For the text-containing cell, return its midpoint in [x, y] coordinate format. 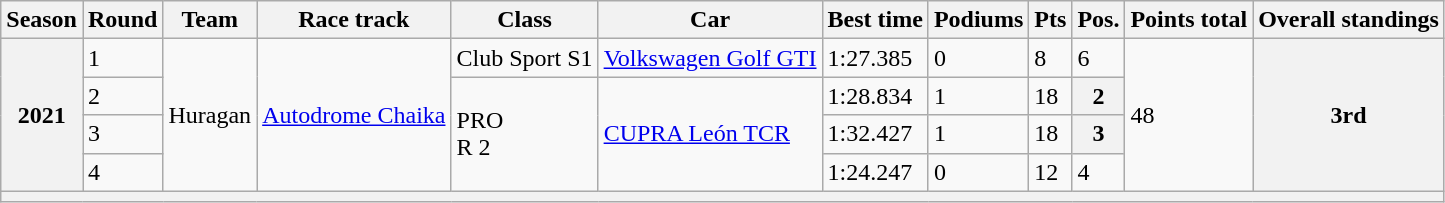
Season [42, 20]
2021 [42, 115]
6 [1098, 58]
Points total [1189, 20]
Volkswagen Golf GTI [710, 58]
Pos. [1098, 20]
Pts [1050, 20]
PROR 2 [524, 134]
CUPRA León TCR [710, 134]
Car [710, 20]
12 [1050, 172]
48 [1189, 115]
1:28.834 [875, 96]
Class [524, 20]
Team [210, 20]
1:27.385 [875, 58]
Round [122, 20]
Best time [875, 20]
1:32.427 [875, 134]
8 [1050, 58]
1:24.247 [875, 172]
Overall standings [1349, 20]
3rd [1349, 115]
Autodrome Chaika [354, 115]
Club Sport S1 [524, 58]
Podiums [978, 20]
Huragan [210, 115]
Race track [354, 20]
